Find where the given text appears and provide that cell's center as (X, Y) coordinate. 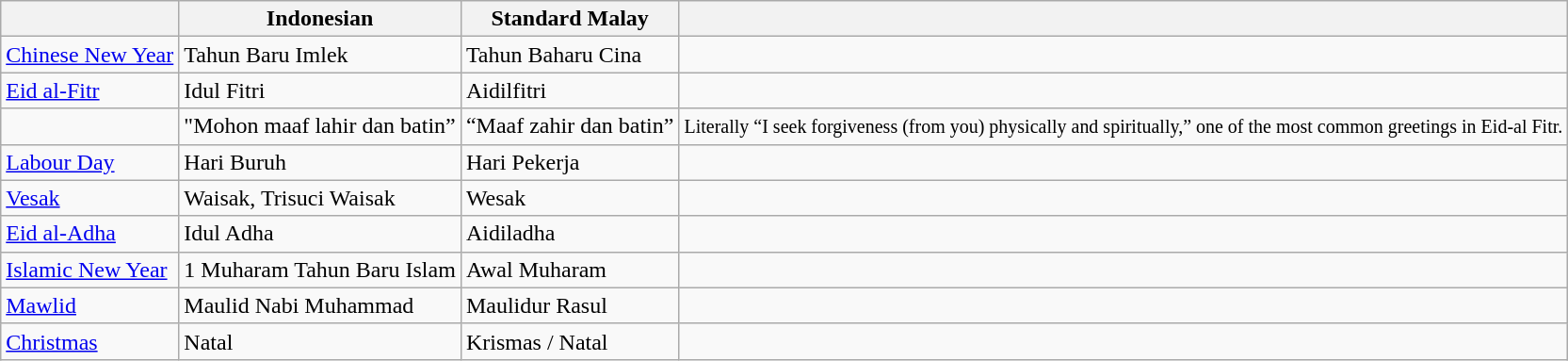
Natal (320, 341)
1 Muharam Tahun Baru Islam (320, 270)
Labour Day (90, 162)
Hari Pekerja (570, 162)
Aidilfitri (570, 90)
Chinese New Year (90, 55)
Idul Fitri (320, 90)
Islamic New Year (90, 270)
Christmas (90, 341)
Krismas / Natal (570, 341)
Literally “I seek forgiveness (from you) physically and spiritually,” one of the most common greetings in Eid-al Fitr. (1123, 126)
Vesak (90, 198)
Aidiladha (570, 234)
Idul Adha (320, 234)
Indonesian (320, 19)
Standard Malay (570, 19)
Maulidur Rasul (570, 305)
“Maaf zahir dan batin” (570, 126)
Awal Muharam (570, 270)
Mawlid (90, 305)
Tahun Baru Imlek (320, 55)
Hari Buruh (320, 162)
Tahun Baharu Cina (570, 55)
Eid al-Adha (90, 234)
"Mohon maaf lahir dan batin” (320, 126)
Wesak (570, 198)
Waisak, Trisuci Waisak (320, 198)
Eid al-Fitr (90, 90)
Maulid Nabi Muhammad (320, 305)
